From the cell containing the given text, extract its center point as [x, y] coordinate. 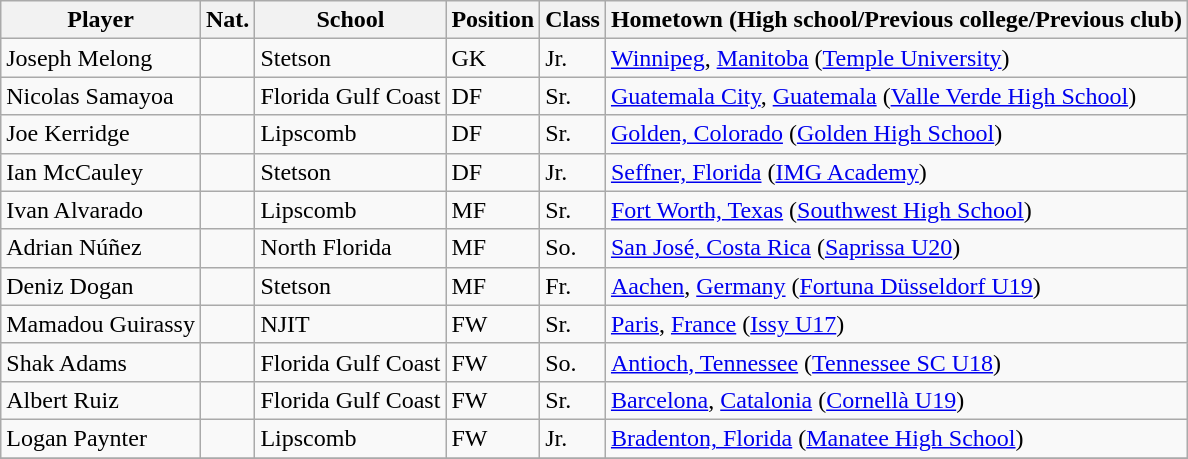
Albert Ruiz [101, 400]
Fr. [573, 286]
Hometown (High school/Previous college/Previous club) [896, 20]
Nicolas Samayoa [101, 96]
Logan Paynter [101, 438]
GK [493, 58]
Ivan Alvarado [101, 210]
School [350, 20]
Mamadou Guirassy [101, 324]
Bradenton, Florida (Manatee High School) [896, 438]
Paris, France (Issy U17) [896, 324]
Winnipeg, Manitoba (Temple University) [896, 58]
Deniz Dogan [101, 286]
North Florida [350, 248]
Adrian Núñez [101, 248]
San José, Costa Rica (Saprissa U20) [896, 248]
Class [573, 20]
Joseph Melong [101, 58]
NJIT [350, 324]
Golden, Colorado (Golden High School) [896, 134]
Shak Adams [101, 362]
Player [101, 20]
Seffner, Florida (IMG Academy) [896, 172]
Barcelona, Catalonia (Cornellà U19) [896, 400]
Position [493, 20]
Guatemala City, Guatemala (Valle Verde High School) [896, 96]
Fort Worth, Texas (Southwest High School) [896, 210]
Antioch, Tennessee (Tennessee SC U18) [896, 362]
Ian McCauley [101, 172]
Nat. [227, 20]
Aachen, Germany (Fortuna Düsseldorf U19) [896, 286]
Joe Kerridge [101, 134]
